Return the (x, y) coordinate for the center point of the cell that contains the specified text.  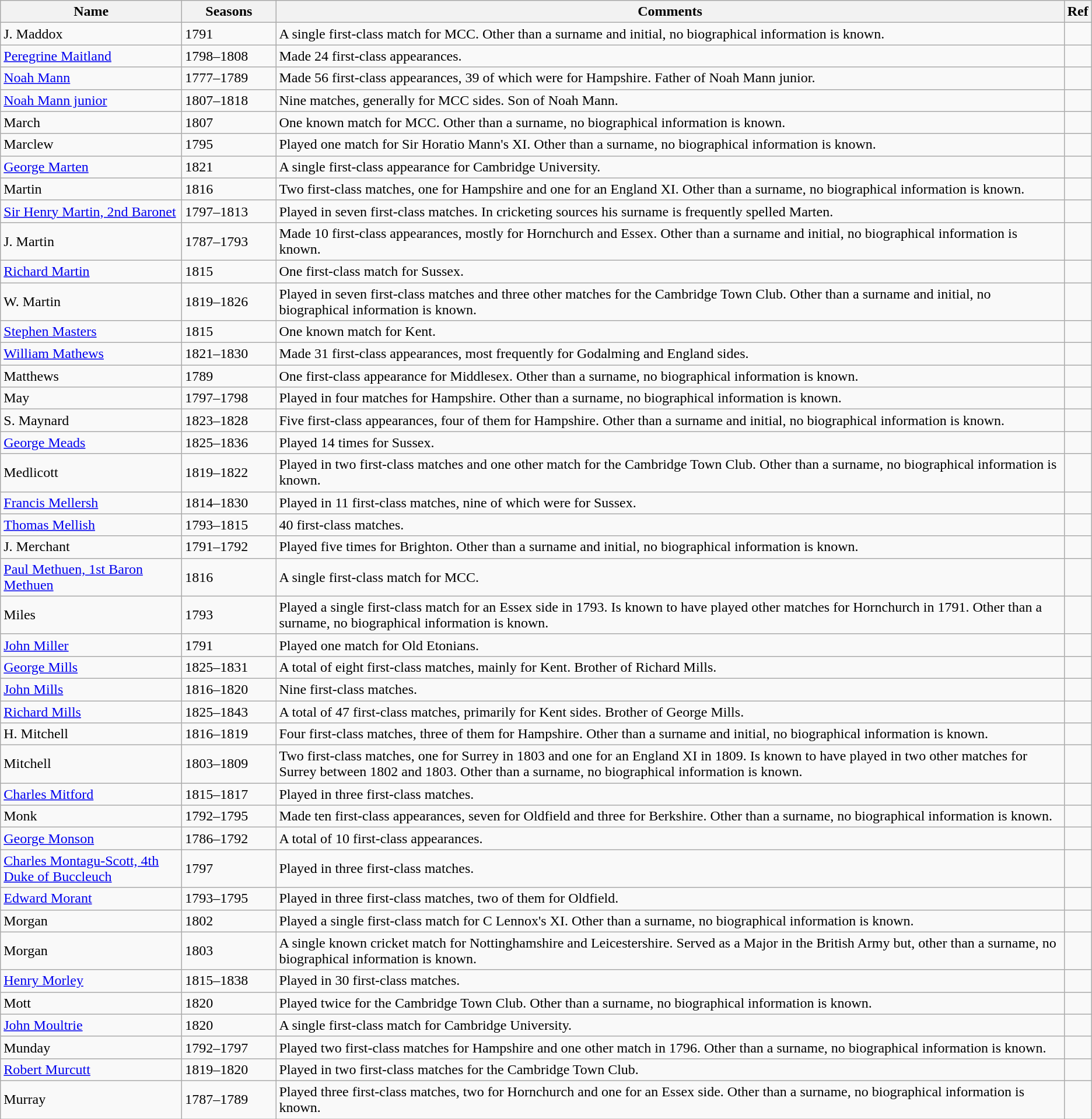
Made 56 first-class appearances, 39 of which were for Hampshire. Father of Noah Mann junior. (670, 78)
1777–1789 (229, 78)
Played in two first-class matches for the Cambridge Town Club. (670, 1069)
1793–1815 (229, 525)
1823–1828 (229, 420)
Comments (670, 12)
1814–1830 (229, 503)
Richard Mills (91, 712)
Charles Mitford (91, 794)
A total of 47 first-class matches, primarily for Kent sides. Brother of George Mills. (670, 712)
One known match for MCC. Other than a surname, no biographical information is known. (670, 122)
1816–1820 (229, 689)
1815–1838 (229, 981)
William Mathews (91, 354)
1807–1818 (229, 100)
1803 (229, 950)
1825–1831 (229, 667)
J. Merchant (91, 547)
Two first-class matches, one for Hampshire and one for an England XI. Other than a surname, no biographical information is known. (670, 189)
1789 (229, 376)
Made 24 first-class appearances. (670, 56)
Nine first-class matches. (670, 689)
1792–1795 (229, 816)
1797 (229, 869)
One first-class appearance for Middlesex. Other than a surname, no biographical information is known. (670, 376)
Richard Martin (91, 271)
Edward Morant (91, 899)
1816–1819 (229, 734)
W. Martin (91, 301)
A total of eight first-class matches, mainly for Kent. Brother of Richard Mills. (670, 667)
A total of 10 first-class appearances. (670, 839)
1793 (229, 615)
1787–1789 (229, 1100)
Name (91, 12)
George Monson (91, 839)
A single first-class match for MCC. (670, 577)
A single first-class appearance for Cambridge University. (670, 167)
1819–1826 (229, 301)
Five first-class appearances, four of them for Hampshire. Other than a surname and initial, no biographical information is known. (670, 420)
Martin (91, 189)
J. Martin (91, 241)
H. Mitchell (91, 734)
Made 10 first-class appearances, mostly for Hornchurch and Essex. Other than a surname and initial, no biographical information is known. (670, 241)
1793–1795 (229, 899)
Miles (91, 615)
A single first-class match for MCC. Other than a surname and initial, no biographical information is known. (670, 34)
Made 31 first-class appearances, most frequently for Godalming and England sides. (670, 354)
Charles Montagu-Scott, 4th Duke of Buccleuch (91, 869)
1798–1808 (229, 56)
Henry Morley (91, 981)
J. Maddox (91, 34)
Thomas Mellish (91, 525)
1792–1797 (229, 1047)
Murray (91, 1100)
Played a single first-class match for C Lennox's XI. Other than a surname, no biographical information is known. (670, 921)
1791–1792 (229, 547)
S. Maynard (91, 420)
John Miller (91, 645)
1802 (229, 921)
1819–1820 (229, 1069)
Francis Mellersh (91, 503)
Played in seven first-class matches. In cricketing sources his surname is frequently spelled Marten. (670, 211)
Played in 30 first-class matches. (670, 981)
Noah Mann junior (91, 100)
Mitchell (91, 764)
Played five times for Brighton. Other than a surname and initial, no biographical information is known. (670, 547)
Munday (91, 1047)
Made ten first-class appearances, seven for Oldfield and three for Berkshire. Other than a surname, no biographical information is known. (670, 816)
Sir Henry Martin, 2nd Baronet (91, 211)
Monk (91, 816)
Played one match for Sir Horatio Mann's XI. Other than a surname, no biographical information is known. (670, 145)
George Meads (91, 443)
1787–1793 (229, 241)
Played 14 times for Sussex. (670, 443)
Medlicott (91, 472)
1795 (229, 145)
Paul Methuen, 1st Baron Methuen (91, 577)
George Marten (91, 167)
Noah Mann (91, 78)
1819–1822 (229, 472)
Ref (1078, 12)
1803–1809 (229, 764)
1821–1830 (229, 354)
1797–1798 (229, 398)
Marclew (91, 145)
Played twice for the Cambridge Town Club. Other than a surname, no biographical information is known. (670, 1003)
May (91, 398)
March (91, 122)
Seasons (229, 12)
Matthews (91, 376)
1815–1817 (229, 794)
Peregrine Maitland (91, 56)
Stephen Masters (91, 332)
John Mills (91, 689)
Played one match for Old Etonians. (670, 645)
One known match for Kent. (670, 332)
John Moultrie (91, 1025)
Played in four matches for Hampshire. Other than a surname, no biographical information is known. (670, 398)
Played in 11 first-class matches, nine of which were for Sussex. (670, 503)
Played three first-class matches, two for Hornchurch and one for an Essex side. Other than a surname, no biographical information is known. (670, 1100)
40 first-class matches. (670, 525)
1825–1836 (229, 443)
1797–1813 (229, 211)
One first-class match for Sussex. (670, 271)
Played in three first-class matches, two of them for Oldfield. (670, 899)
1821 (229, 167)
Mott (91, 1003)
Nine matches, generally for MCC sides. Son of Noah Mann. (670, 100)
1807 (229, 122)
Played two first-class matches for Hampshire and one other match in 1796. Other than a surname, no biographical information is known. (670, 1047)
Four first-class matches, three of them for Hampshire. Other than a surname and initial, no biographical information is known. (670, 734)
A single first-class match for Cambridge University. (670, 1025)
Played in two first-class matches and one other match for the Cambridge Town Club. Other than a surname, no biographical information is known. (670, 472)
1786–1792 (229, 839)
1825–1843 (229, 712)
Robert Murcutt (91, 1069)
George Mills (91, 667)
